Capture the cell that displays the provided text and extract its [X, Y] central coordinate. 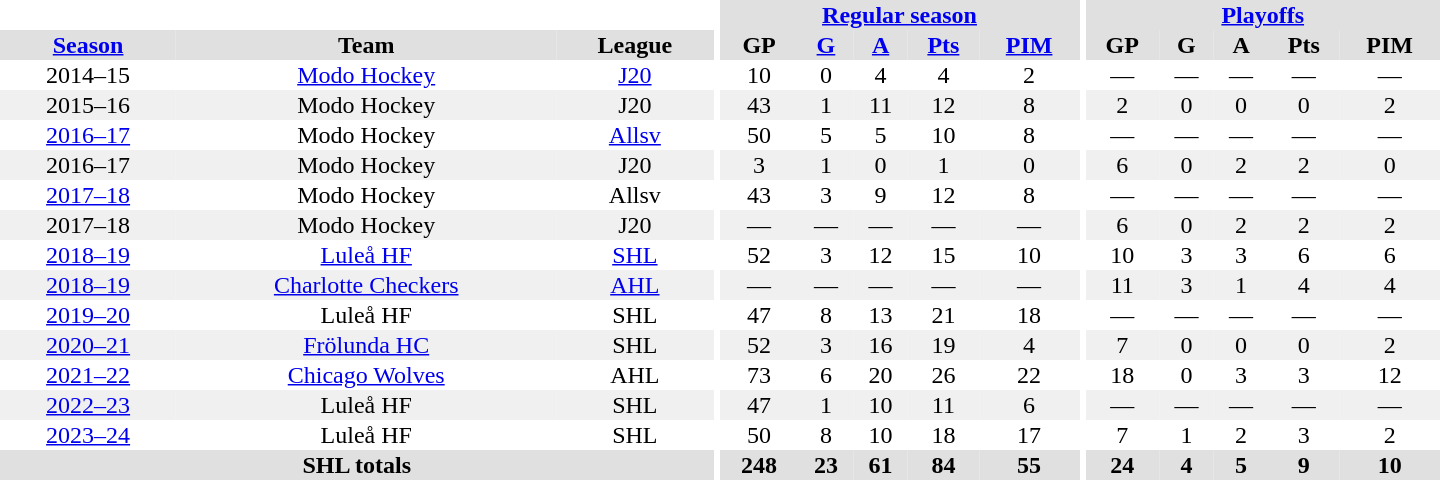
2014–15 [88, 75]
Team [366, 45]
21 [944, 315]
248 [760, 465]
16 [880, 345]
26 [944, 375]
SHL totals [357, 465]
17 [1030, 435]
23 [826, 465]
13 [880, 315]
84 [944, 465]
Charlotte Checkers [366, 285]
61 [880, 465]
2015–16 [88, 105]
2019–20 [88, 315]
Season [88, 45]
22 [1030, 375]
Playoffs [1262, 15]
League [634, 45]
Regular season [900, 15]
24 [1122, 465]
2023–24 [88, 435]
55 [1030, 465]
2020–21 [88, 345]
20 [880, 375]
Frölunda HC [366, 345]
Chicago Wolves [366, 375]
2021–22 [88, 375]
2022–23 [88, 405]
73 [760, 375]
15 [944, 255]
19 [944, 345]
